Locate the cell with the specified text and output its [X, Y] center coordinate. 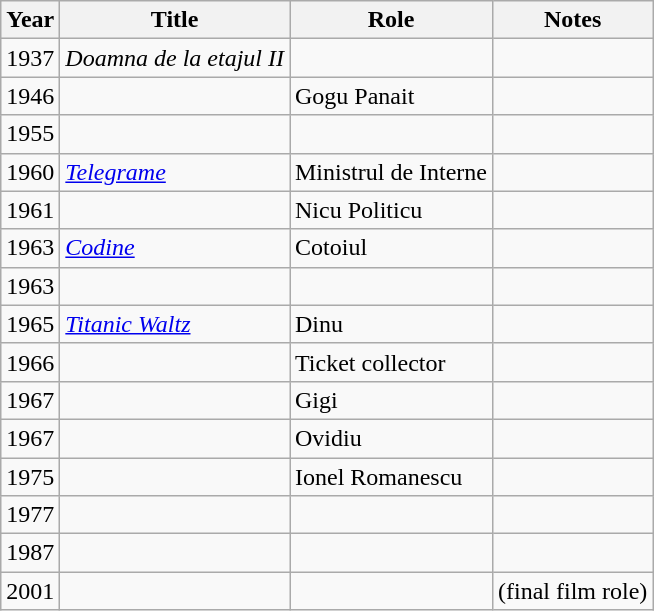
1966 [30, 362]
1955 [30, 134]
1987 [30, 553]
1960 [30, 172]
Ministrul de Interne [392, 172]
1946 [30, 96]
Telegrame [175, 172]
1977 [30, 515]
1937 [30, 58]
(final film role) [573, 591]
Title [175, 20]
Codine [175, 248]
Gogu Panait [392, 96]
Ovidiu [392, 438]
Nicu Politicu [392, 210]
Role [392, 20]
Ionel Romanescu [392, 477]
Doamna de la etajul II [175, 58]
Dinu [392, 324]
Notes [573, 20]
1975 [30, 477]
Titanic Waltz [175, 324]
Cotoiul [392, 248]
1961 [30, 210]
Year [30, 20]
Ticket collector [392, 362]
1965 [30, 324]
Gigi [392, 400]
2001 [30, 591]
